Locate the cell with the specified text and output its (X, Y) center coordinate. 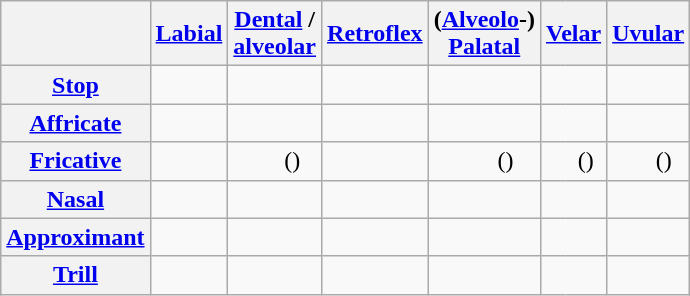
Trill (76, 275)
Fricative (76, 161)
Nasal (76, 199)
Velar (573, 34)
Uvular (648, 34)
Affricate (76, 123)
(Alveolo-)Palatal (484, 34)
Stop (76, 85)
Labial (189, 34)
Retroflex (376, 34)
Dental /alveolar (275, 34)
Approximant (76, 237)
